Determine the [X, Y] coordinate at the center of the cell enclosing the given text.  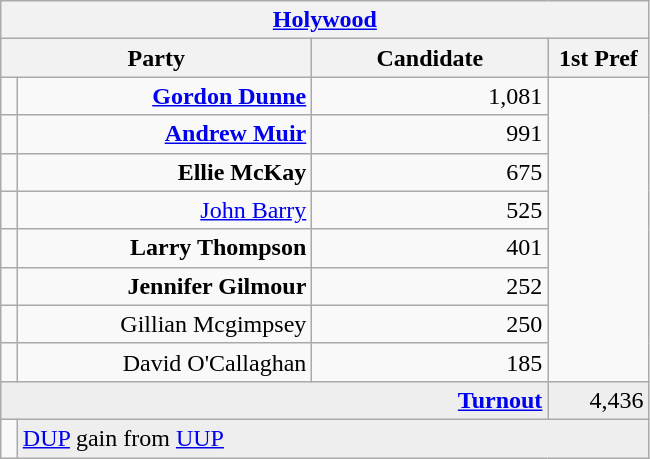
991 [430, 134]
675 [430, 172]
Holywood [325, 20]
Ellie McKay [164, 172]
Gillian Mcgimpsey [164, 324]
185 [430, 362]
252 [430, 286]
Party [156, 58]
Andrew Muir [164, 134]
250 [430, 324]
Turnout [274, 400]
525 [430, 210]
Jennifer Gilmour [164, 286]
Candidate [430, 58]
4,436 [598, 400]
401 [430, 248]
1,081 [430, 96]
Gordon Dunne [164, 96]
Larry Thompson [164, 248]
John Barry [164, 210]
1st Pref [598, 58]
DUP gain from UUP [333, 438]
David O'Callaghan [164, 362]
